Return (X, Y) of the center of cell containing provided text 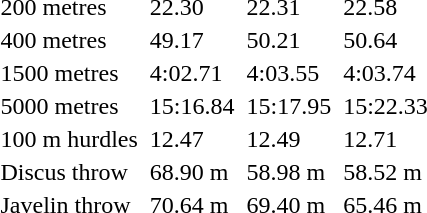
4:03.55 (289, 73)
68.90 m (192, 172)
49.17 (192, 40)
4:02.71 (192, 73)
12.49 (289, 139)
15:16.84 (192, 106)
15:17.95 (289, 106)
58.98 m (289, 172)
50.21 (289, 40)
12.47 (192, 139)
